Search for the cell housing the specified text and yield its [X, Y] center coordinate. 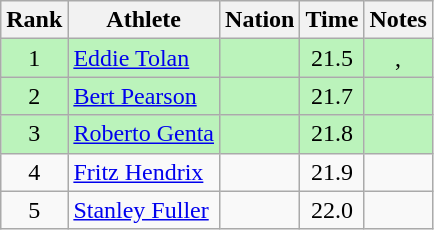
5 [34, 210]
21.7 [332, 96]
4 [34, 172]
Rank [34, 20]
, [398, 58]
Stanley Fuller [144, 210]
21.9 [332, 172]
Bert Pearson [144, 96]
21.5 [332, 58]
3 [34, 134]
Fritz Hendrix [144, 172]
1 [34, 58]
Time [332, 20]
22.0 [332, 210]
Roberto Genta [144, 134]
Nation [260, 20]
Athlete [144, 20]
21.8 [332, 134]
Eddie Tolan [144, 58]
Notes [398, 20]
2 [34, 96]
